Find where the given text appears and provide that cell's center as [x, y] coordinate. 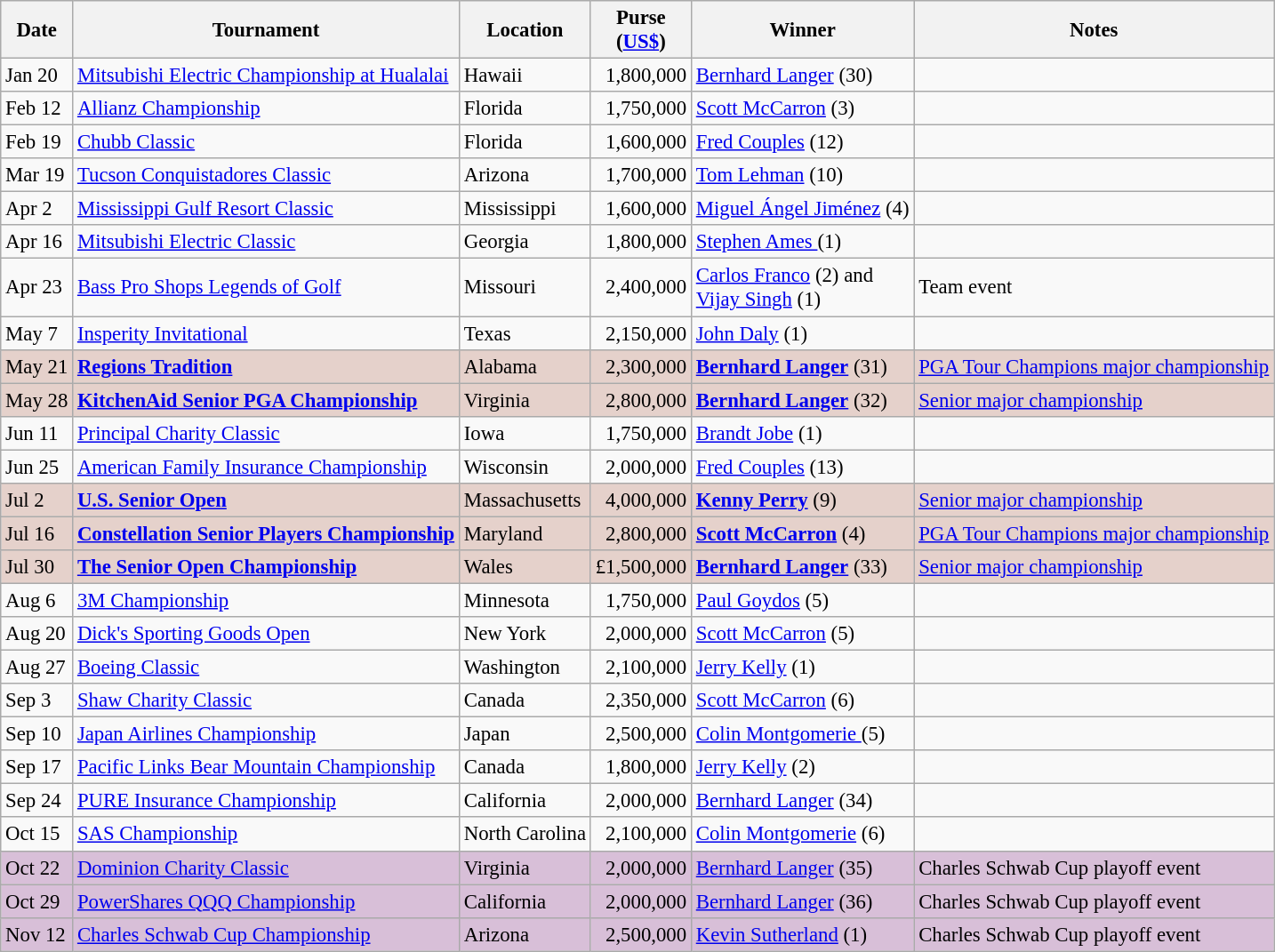
Tucson Conquistadores Classic [267, 175]
Bernhard Langer (33) [802, 567]
Sep 10 [37, 734]
Paul Goydos (5) [802, 600]
Bernhard Langer (31) [802, 366]
Missouri [525, 288]
Kenny Perry (9) [802, 500]
Colin Montgomerie (5) [802, 734]
Date [37, 30]
Mississippi Gulf Resort Classic [267, 209]
4,000,000 [640, 500]
Texas [525, 333]
Aug 20 [37, 634]
3M Championship [267, 600]
Colin Montgomerie (6) [802, 835]
North Carolina [525, 835]
May 28 [37, 400]
2,400,000 [640, 288]
Japan [525, 734]
Bernhard Langer (35) [802, 868]
KitchenAid Senior PGA Championship [267, 400]
Dominion Charity Classic [267, 868]
Mississippi [525, 209]
Insperity Invitational [267, 333]
Pacific Links Bear Mountain Championship [267, 767]
PowerShares QQQ Championship [267, 901]
Stephen Ames (1) [802, 243]
Apr 23 [37, 288]
Jerry Kelly (1) [802, 668]
May 21 [37, 366]
Bernhard Langer (36) [802, 901]
Iowa [525, 433]
Apr 2 [37, 209]
Constellation Senior Players Championship [267, 533]
Purse(US$) [640, 30]
Mitsubishi Electric Classic [267, 243]
Fred Couples (12) [802, 142]
Brandt Jobe (1) [802, 433]
Bernhard Langer (32) [802, 400]
Tournament [267, 30]
PURE Insurance Championship [267, 801]
Jul 2 [37, 500]
Jul 16 [37, 533]
Kevin Sutherland (1) [802, 934]
Scott McCarron (5) [802, 634]
£1,500,000 [640, 567]
1,700,000 [640, 175]
Allianz Championship [267, 108]
U.S. Senior Open [267, 500]
Aug 6 [37, 600]
Jan 20 [37, 76]
Scott McCarron (4) [802, 533]
Jerry Kelly (2) [802, 767]
Jun 25 [37, 467]
Principal Charity Classic [267, 433]
Sep 24 [37, 801]
Chubb Classic [267, 142]
Maryland [525, 533]
Japan Airlines Championship [267, 734]
Regions Tradition [267, 366]
Charles Schwab Cup Championship [267, 934]
Oct 15 [37, 835]
Bernhard Langer (34) [802, 801]
Wisconsin [525, 467]
Feb 12 [37, 108]
New York [525, 634]
Sep 17 [37, 767]
Massachusetts [525, 500]
Fred Couples (13) [802, 467]
SAS Championship [267, 835]
Washington [525, 668]
Jun 11 [37, 433]
Minnesota [525, 600]
Nov 12 [37, 934]
Scott McCarron (6) [802, 700]
May 7 [37, 333]
Oct 29 [37, 901]
Team event [1094, 288]
Bernhard Langer (30) [802, 76]
Alabama [525, 366]
Scott McCarron (3) [802, 108]
Jul 30 [37, 567]
Aug 27 [37, 668]
Georgia [525, 243]
Boeing Classic [267, 668]
Location [525, 30]
American Family Insurance Championship [267, 467]
Hawaii [525, 76]
Miguel Ángel Jiménez (4) [802, 209]
Wales [525, 567]
Tom Lehman (10) [802, 175]
Feb 19 [37, 142]
Dick's Sporting Goods Open [267, 634]
Notes [1094, 30]
The Senior Open Championship [267, 567]
2,350,000 [640, 700]
Bass Pro Shops Legends of Golf [267, 288]
Mitsubishi Electric Championship at Hualalai [267, 76]
Carlos Franco (2) and Vijay Singh (1) [802, 288]
2,300,000 [640, 366]
Mar 19 [37, 175]
Sep 3 [37, 700]
Winner [802, 30]
John Daly (1) [802, 333]
Apr 16 [37, 243]
Oct 22 [37, 868]
Shaw Charity Classic [267, 700]
2,150,000 [640, 333]
